For the text-containing cell, return its midpoint in (x, y) coordinate format. 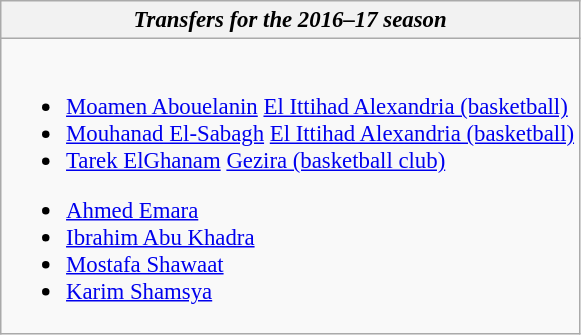
Transfers for the 2016–17 season (290, 20)
